Detect which cell encompasses the target text, then output its [X, Y] center coordinate. 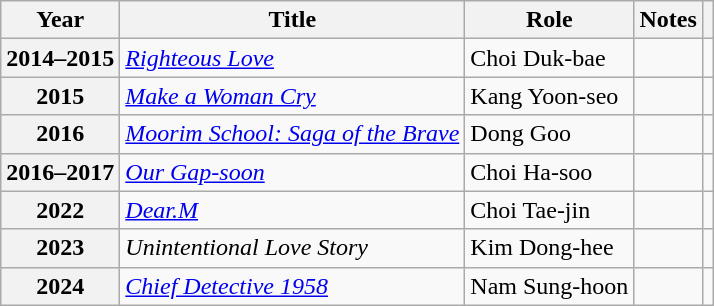
Chief Detective 1958 [292, 286]
Kim Dong-hee [550, 248]
Role [550, 20]
Moorim School: Saga of the Brave [292, 134]
Nam Sung-hoon [550, 286]
2016 [60, 134]
2023 [60, 248]
Kang Yoon-seo [550, 96]
Make a Woman Cry [292, 96]
Righteous Love [292, 58]
2015 [60, 96]
Unintentional Love Story [292, 248]
Choi Ha-soo [550, 172]
Our Gap-soon [292, 172]
2014–2015 [60, 58]
Choi Duk-bae [550, 58]
2016–2017 [60, 172]
2024 [60, 286]
Choi Tae-jin [550, 210]
Dear.M [292, 210]
Notes [668, 20]
Title [292, 20]
Year [60, 20]
Dong Goo [550, 134]
2022 [60, 210]
